Detect which cell encompasses the target text, then output its [x, y] center coordinate. 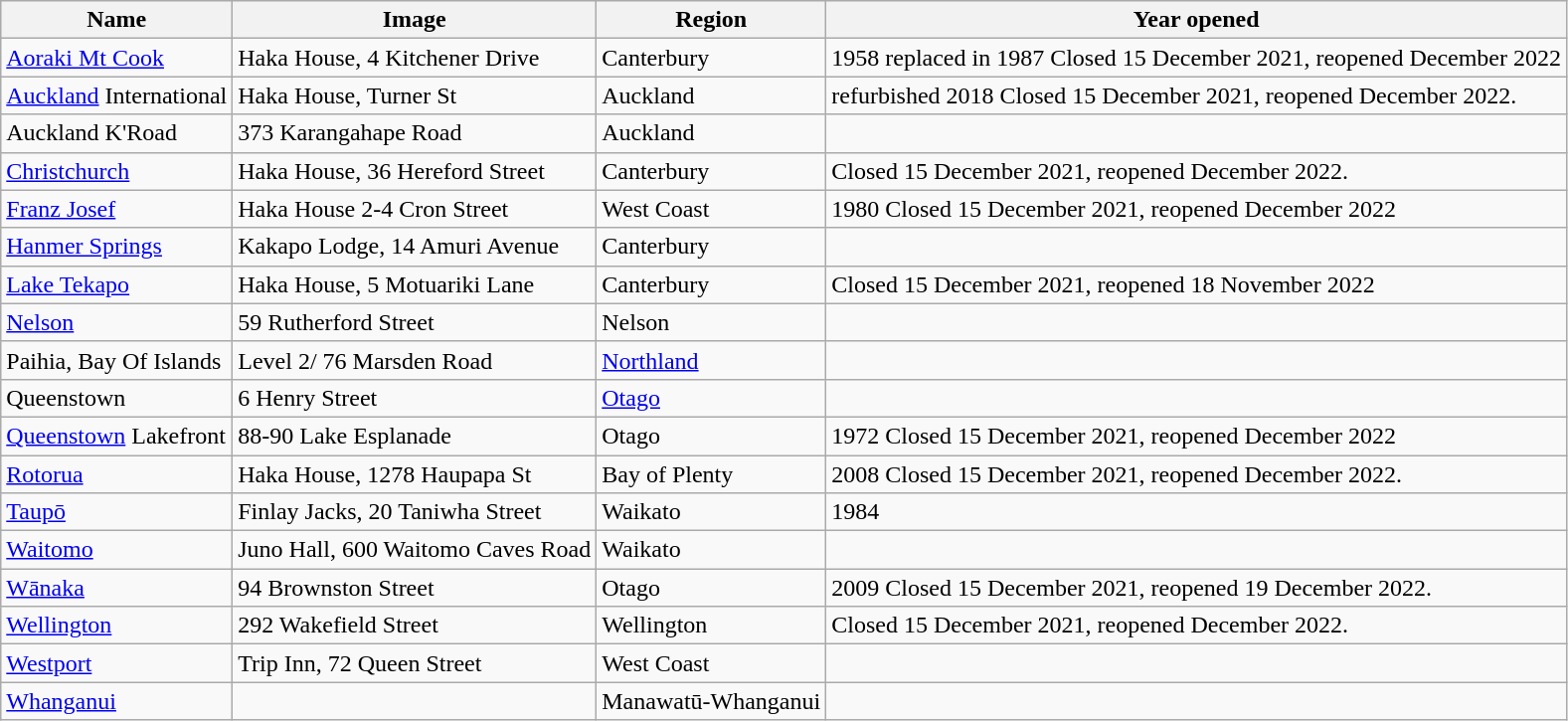
Aoraki Mt Cook [117, 58]
1972 Closed 15 December 2021, reopened December 2022 [1197, 436]
Queenstown [117, 398]
Trip Inn, 72 Queen Street [415, 663]
Queenstown Lakefront [117, 436]
Kakapo Lodge, 14 Amuri Avenue [415, 247]
Auckland K'Road [117, 133]
Closed 15 December 2021, reopened 18 November 2022 [1197, 284]
Haka House, 4 Kitchener Drive [415, 58]
2008 Closed 15 December 2021, reopened December 2022. [1197, 474]
Paihia, Bay Of Islands [117, 360]
94 Brownston Street [415, 588]
Juno Hall, 600 Waitomo Caves Road [415, 550]
Wānaka [117, 588]
Haka House, 1278 Haupapa St [415, 474]
Image [415, 20]
Rotorua [117, 474]
373 Karangahape Road [415, 133]
2009 Closed 15 December 2021, reopened 19 December 2022. [1197, 588]
Haka House, Turner St [415, 95]
Hanmer Springs [117, 247]
Auckland International [117, 95]
Region [712, 20]
Name [117, 20]
Westport [117, 663]
1958 replaced in 1987 Closed 15 December 2021, reopened December 2022 [1197, 58]
1980 Closed 15 December 2021, reopened December 2022 [1197, 209]
Haka House, 5 Motuariki Lane [415, 284]
Manawatū-Whanganui [712, 701]
Christchurch [117, 171]
Finlay Jacks, 20 Taniwha Street [415, 512]
292 Wakefield Street [415, 626]
1984 [1197, 512]
Haka House 2-4 Cron Street [415, 209]
refurbished 2018 Closed 15 December 2021, reopened December 2022. [1197, 95]
Lake Tekapo [117, 284]
88-90 Lake Esplanade [415, 436]
Year opened [1197, 20]
Waitomo [117, 550]
6 Henry Street [415, 398]
Taupō [117, 512]
Northland [712, 360]
Haka House, 36 Hereford Street [415, 171]
Bay of Plenty [712, 474]
Whanganui [117, 701]
Level 2/ 76 Marsden Road [415, 360]
Franz Josef [117, 209]
59 Rutherford Street [415, 322]
